Identify which cell holds the provided text, then report its [X, Y] central coordinate. 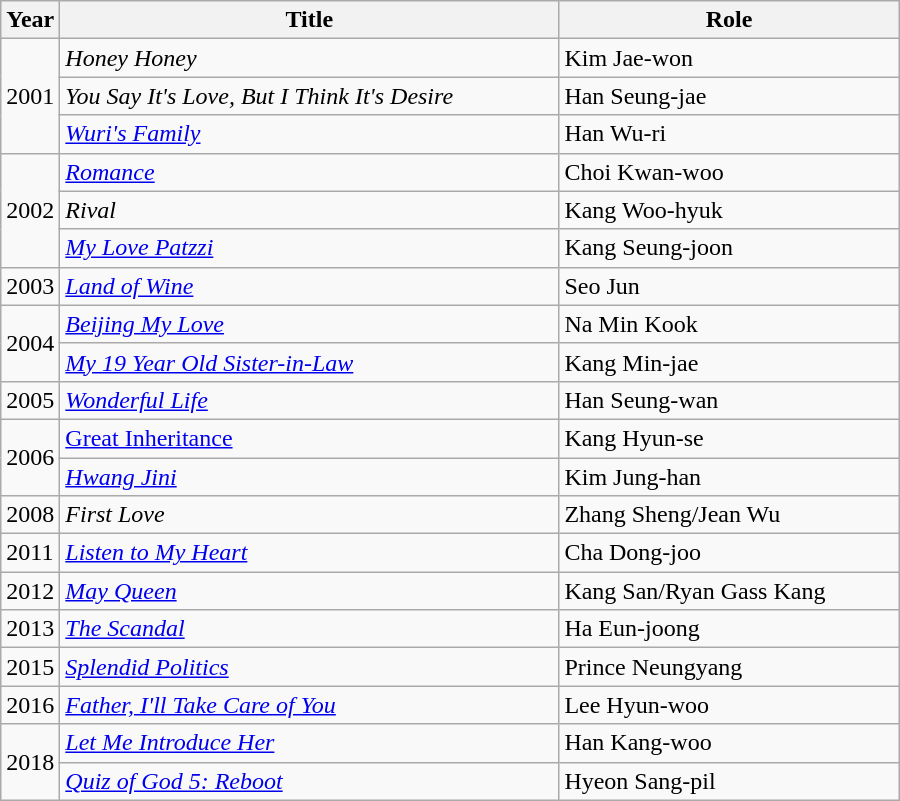
The Scandal [310, 629]
Han Seung-jae [729, 96]
Zhang Sheng/Jean Wu [729, 515]
Kang Hyun-se [729, 438]
Wuri's Family [310, 134]
Land of Wine [310, 286]
2003 [30, 286]
2006 [30, 457]
Beijing My Love [310, 324]
Role [729, 20]
Choi Kwan-woo [729, 172]
Title [310, 20]
Kang Seung-joon [729, 248]
2013 [30, 629]
2016 [30, 705]
May Queen [310, 591]
Prince Neungyang [729, 667]
2015 [30, 667]
2004 [30, 343]
Kang San/Ryan Gass Kang [729, 591]
2001 [30, 96]
Romance [310, 172]
Lee Hyun-woo [729, 705]
Seo Jun [729, 286]
2002 [30, 210]
Ha Eun-joong [729, 629]
2012 [30, 591]
2005 [30, 400]
Hyeon Sang-pil [729, 781]
Na Min Kook [729, 324]
2008 [30, 515]
Rival [310, 210]
Quiz of God 5: Reboot [310, 781]
My Love Patzzi [310, 248]
My 19 Year Old Sister-in-Law [310, 362]
Father, I'll Take Care of You [310, 705]
Splendid Politics [310, 667]
2011 [30, 553]
Kang Min-jae [729, 362]
Kang Woo-hyuk [729, 210]
Listen to My Heart [310, 553]
Wonderful Life [310, 400]
Year [30, 20]
Han Wu-ri [729, 134]
Cha Dong-joo [729, 553]
You Say It's Love, But I Think It's Desire [310, 96]
Let Me Introduce Her [310, 743]
Han Seung-wan [729, 400]
Honey Honey [310, 58]
Han Kang-woo [729, 743]
Hwang Jini [310, 477]
2018 [30, 762]
First Love [310, 515]
Great Inheritance [310, 438]
Kim Jung-han [729, 477]
Kim Jae-won [729, 58]
